Determine the [x, y] coordinate at the center of the cell enclosing the given text.  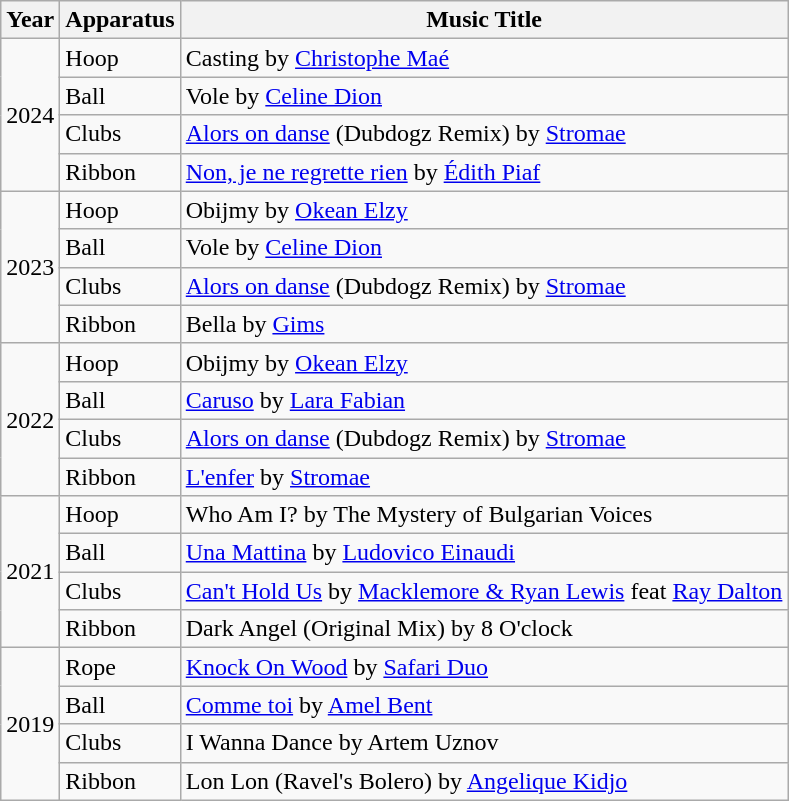
Apparatus [120, 20]
L'enfer by Stromae [484, 477]
2023 [30, 267]
I Wanna Dance by Artem Uznov [484, 743]
Caruso by Lara Fabian [484, 400]
Who Am I? by The Mystery of Bulgarian Voices [484, 515]
Knock On Wood by Safari Duo [484, 667]
2022 [30, 419]
2019 [30, 724]
2021 [30, 572]
Casting by Christophe Maé [484, 58]
Can't Hold Us by Macklemore & Ryan Lewis feat Ray Dalton [484, 591]
Music Title [484, 20]
Comme toi by Amel Bent [484, 705]
Una Mattina by Ludovico Einaudi [484, 553]
Lon Lon (Ravel's Bolero) by Angelique Kidjo [484, 781]
Dark Angel (Original Mix) by 8 O'clock [484, 629]
Non, je ne regrette rien by Édith Piaf [484, 172]
Bella by Gims [484, 324]
Year [30, 20]
2024 [30, 115]
Rope [120, 667]
